Determine the [X, Y] coordinate at the center of the cell enclosing the given text.  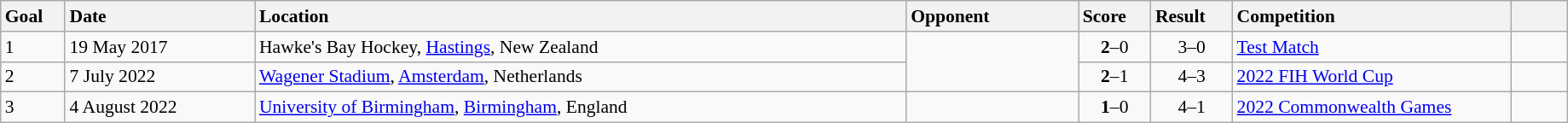
3–0 [1192, 47]
2 [33, 77]
2–1 [1115, 77]
2–0 [1115, 47]
4–3 [1192, 77]
Score [1115, 16]
Test Match [1373, 47]
Competition [1373, 16]
Location [581, 16]
Opponent [992, 16]
University of Birmingham, Birmingham, England [581, 108]
4–1 [1192, 108]
Date [159, 16]
4 August 2022 [159, 108]
2022 FIH World Cup [1373, 77]
19 May 2017 [159, 47]
2022 Commonwealth Games [1373, 108]
3 [33, 108]
1 [33, 47]
Hawke's Bay Hockey, Hastings, New Zealand [581, 47]
Wagener Stadium, Amsterdam, Netherlands [581, 77]
Result [1192, 16]
Goal [33, 16]
1–0 [1115, 108]
7 July 2022 [159, 77]
